Capture the cell that displays the provided text and extract its [X, Y] central coordinate. 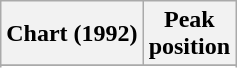
Chart (1992) [72, 34]
Peakposition [189, 34]
